Pinpoint the cell where the given text exists, returning its (x, y) midpoint coordinate. 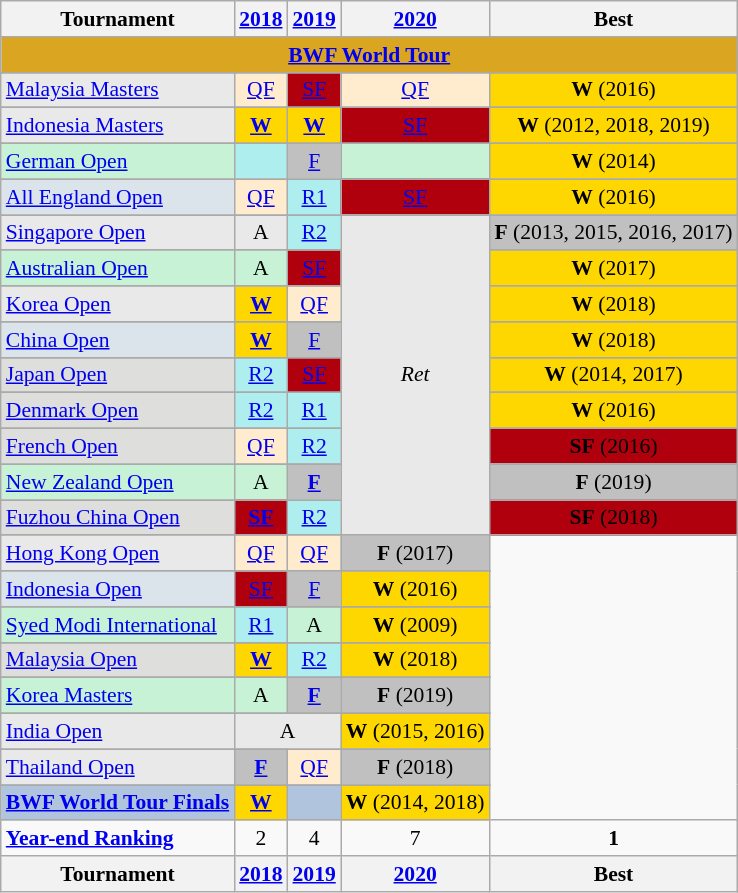
Malaysia Open (118, 660)
Japan Open (118, 375)
W (2017) (613, 269)
W (2014) (613, 162)
F (2018) (416, 767)
Korea Masters (118, 696)
India Open (118, 732)
Fuzhou China Open (118, 518)
Hong Kong Open (118, 554)
Korea Open (118, 304)
Malaysia Masters (118, 90)
W (2014, 2017) (613, 375)
BWF World Tour (370, 55)
BWF World Tour Finals (118, 803)
2 (260, 839)
Year-end Ranking (118, 839)
Thailand Open (118, 767)
W (2012, 2018, 2019) (613, 126)
SF (2016) (613, 447)
Syed Modi International (118, 625)
Ret (416, 376)
4 (314, 839)
F (2013, 2015, 2016, 2017) (613, 233)
German Open (118, 162)
SF (2018) (613, 518)
7 (416, 839)
Indonesia Open (118, 589)
French Open (118, 447)
All England Open (118, 197)
W (2009) (416, 625)
F (2017) (416, 554)
Indonesia Masters (118, 126)
New Zealand Open (118, 482)
1 (613, 839)
Australian Open (118, 269)
China Open (118, 340)
Singapore Open (118, 233)
W (2015, 2016) (416, 732)
W (2014, 2018) (416, 803)
Denmark Open (118, 411)
